Find where the given text appears and provide that cell's center as [X, Y] coordinate. 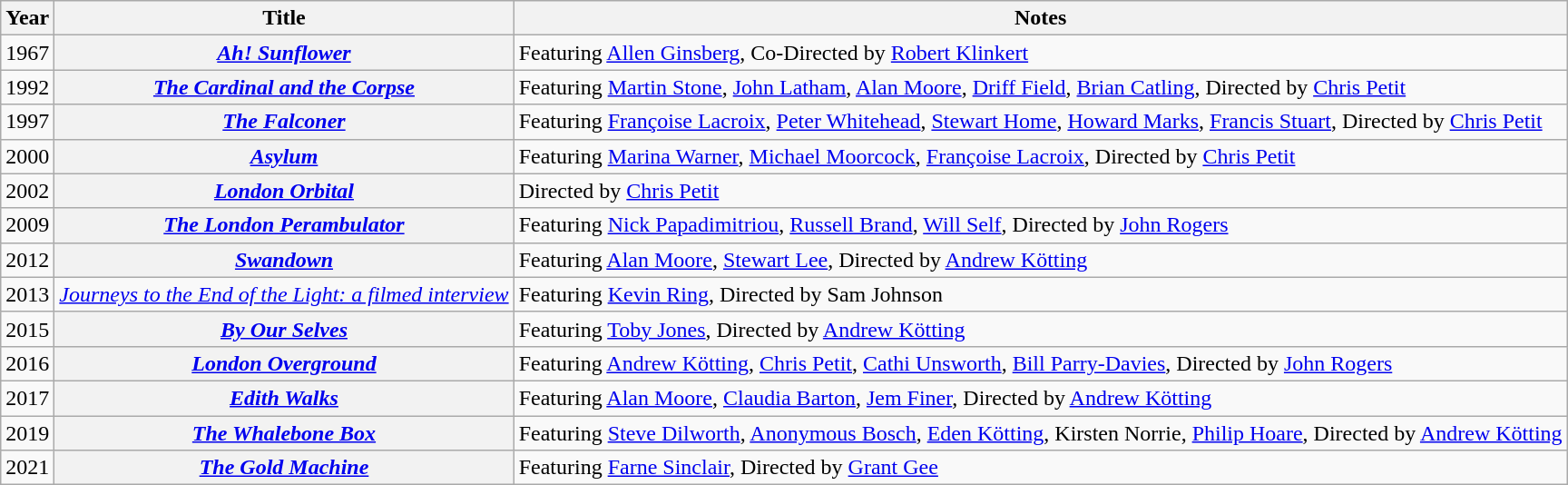
2012 [27, 260]
Featuring Steve Dilworth, Anonymous Bosch, Eden Kötting, Kirsten Norrie, Philip Hoare, Directed by Andrew Kötting [1040, 433]
Swandown [284, 260]
2000 [27, 156]
Featuring Toby Jones, Directed by Andrew Kötting [1040, 329]
London Orbital [284, 191]
Featuring Alan Moore, Claudia Barton, Jem Finer, Directed by Andrew Kötting [1040, 398]
2015 [27, 329]
By Our Selves [284, 329]
The Cardinal and the Corpse [284, 87]
Featuring Farne Sinclair, Directed by Grant Gee [1040, 468]
Featuring Nick Papadimitriou, Russell Brand, Will Self, Directed by John Rogers [1040, 225]
The Falconer [284, 122]
Asylum [284, 156]
Directed by Chris Petit [1040, 191]
Featuring Marina Warner, Michael Moorcock, Françoise Lacroix, Directed by Chris Petit [1040, 156]
The Whalebone Box [284, 433]
2002 [27, 191]
1992 [27, 87]
Featuring Allen Ginsberg, Co-Directed by Robert Klinkert [1040, 53]
Ah! Sunflower [284, 53]
1967 [27, 53]
Featuring Kevin Ring, Directed by Sam Johnson [1040, 294]
Title [284, 18]
Featuring Françoise Lacroix, Peter Whitehead, Stewart Home, Howard Marks, Francis Stuart, Directed by Chris Petit [1040, 122]
Featuring Martin Stone, John Latham, Alan Moore, Driff Field, Brian Catling, Directed by Chris Petit [1040, 87]
The Gold Machine [284, 468]
Notes [1040, 18]
2021 [27, 468]
Featuring Alan Moore, Stewart Lee, Directed by Andrew Kötting [1040, 260]
2017 [27, 398]
2016 [27, 363]
Edith Walks [284, 398]
2009 [27, 225]
The London Perambulator [284, 225]
1997 [27, 122]
Featuring Andrew Kötting, Chris Petit, Cathi Unsworth, Bill Parry-Davies, Directed by John Rogers [1040, 363]
2013 [27, 294]
London Overground [284, 363]
2019 [27, 433]
Year [27, 18]
Journeys to the End of the Light: a filmed interview [284, 294]
